Detect which cell encompasses the target text, then output its [x, y] center coordinate. 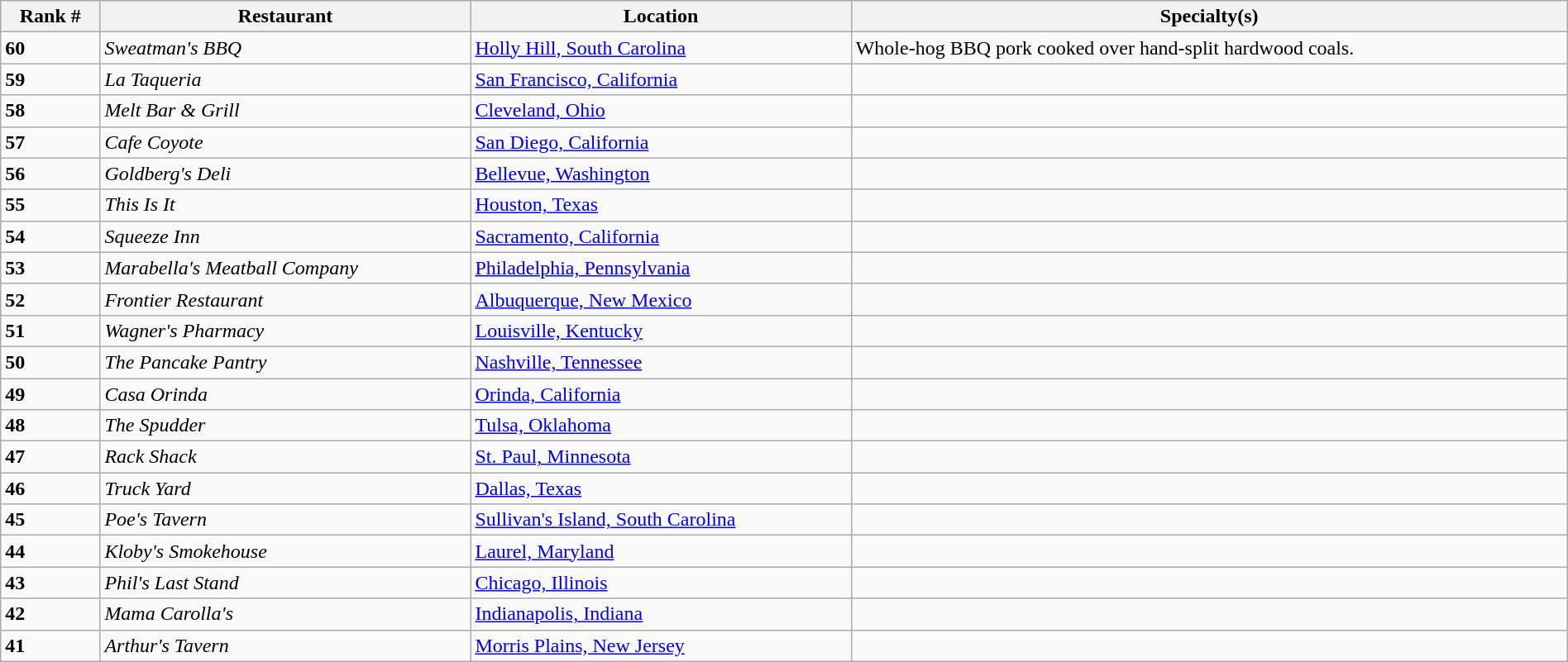
Truck Yard [285, 488]
San Diego, California [661, 142]
Goldberg's Deli [285, 174]
Mama Carolla's [285, 614]
45 [50, 520]
Holly Hill, South Carolina [661, 48]
58 [50, 111]
54 [50, 236]
St. Paul, Minnesota [661, 457]
Orinda, California [661, 394]
Bellevue, Washington [661, 174]
Specialty(s) [1209, 17]
Restaurant [285, 17]
Albuquerque, New Mexico [661, 299]
Wagner's Pharmacy [285, 331]
Poe's Tavern [285, 520]
This Is It [285, 205]
Squeeze Inn [285, 236]
46 [50, 488]
Whole-hog BBQ pork cooked over hand-split hardwood coals. [1209, 48]
Dallas, Texas [661, 488]
The Pancake Pantry [285, 362]
Tulsa, Oklahoma [661, 426]
Location [661, 17]
Chicago, Illinois [661, 583]
Sacramento, California [661, 236]
The Spudder [285, 426]
Phil's Last Stand [285, 583]
57 [50, 142]
Houston, Texas [661, 205]
Marabella's Meatball Company [285, 268]
Indianapolis, Indiana [661, 614]
41 [50, 645]
51 [50, 331]
52 [50, 299]
60 [50, 48]
49 [50, 394]
48 [50, 426]
43 [50, 583]
Kloby's Smokehouse [285, 551]
Arthur's Tavern [285, 645]
Sullivan's Island, South Carolina [661, 520]
Frontier Restaurant [285, 299]
56 [50, 174]
Casa Orinda [285, 394]
50 [50, 362]
Melt Bar & Grill [285, 111]
Rack Shack [285, 457]
Sweatman's BBQ [285, 48]
Laurel, Maryland [661, 551]
Louisville, Kentucky [661, 331]
59 [50, 79]
Cafe Coyote [285, 142]
44 [50, 551]
47 [50, 457]
53 [50, 268]
55 [50, 205]
San Francisco, California [661, 79]
42 [50, 614]
Cleveland, Ohio [661, 111]
Rank # [50, 17]
Philadelphia, Pennsylvania [661, 268]
Nashville, Tennessee [661, 362]
La Taqueria [285, 79]
Morris Plains, New Jersey [661, 645]
